Detect which cell encompasses the target text, then output its (x, y) center coordinate. 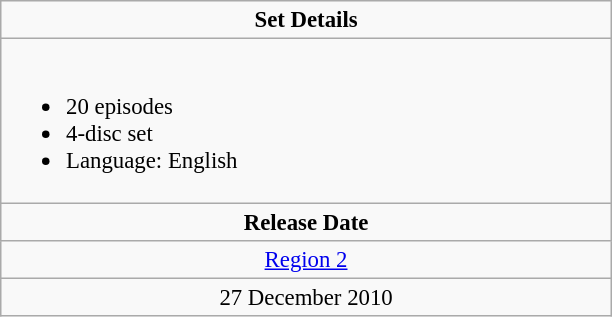
20 episodes4-disc setLanguage: English (306, 121)
Set Details (306, 20)
27 December 2010 (306, 297)
Region 2 (306, 259)
Release Date (306, 222)
